From the cell containing the given text, extract its center point as (x, y) coordinate. 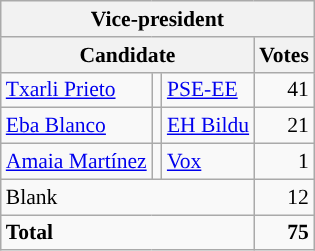
Amaia Martínez (76, 162)
Eba Blanco (76, 126)
Total (128, 233)
41 (284, 90)
Txarli Prieto (76, 90)
PSE-EE (208, 90)
Blank (128, 197)
Candidate (128, 55)
Vice-president (158, 19)
Vox (208, 162)
Votes (284, 55)
75 (284, 233)
12 (284, 197)
1 (284, 162)
EH Bildu (208, 126)
21 (284, 126)
